Provide the (X, Y) coordinate of the cell's center where the given text is located.  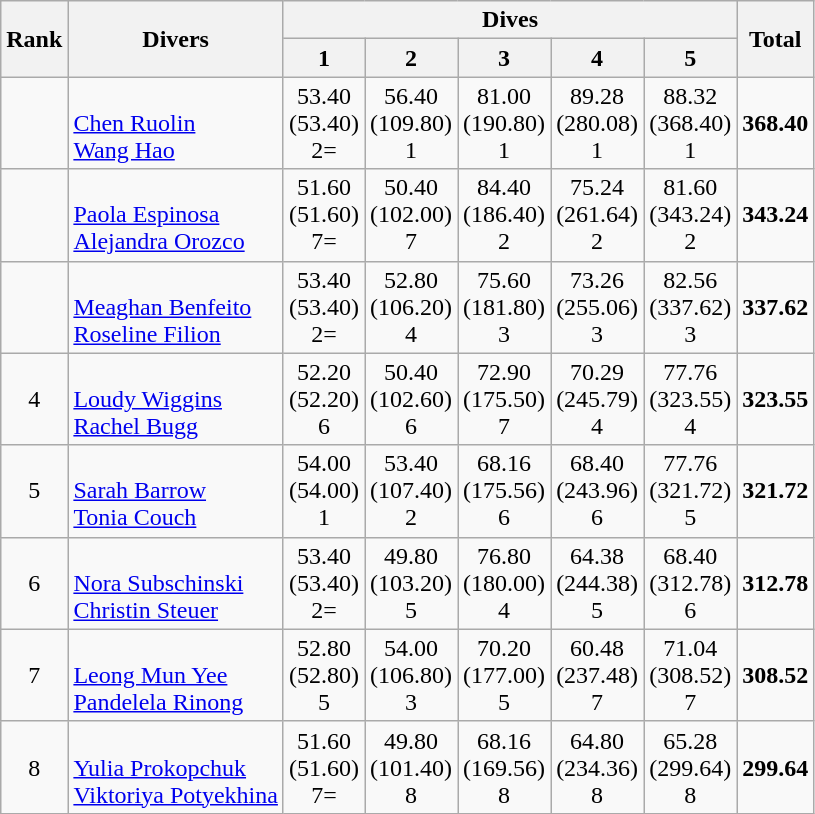
75.60(181.80)3 (504, 307)
77.76(323.55)4 (690, 399)
89.28(280.08)1 (598, 123)
Sarah BarrowTonia Couch (176, 491)
82.56(337.62)3 (690, 307)
49.80(103.20)5 (410, 583)
Dives (510, 20)
52.80(52.80)5 (324, 675)
52.80(106.20)4 (410, 307)
Nora SubschinskiChristin Steuer (176, 583)
8 (34, 767)
53.40(107.40)2 (410, 491)
50.40(102.60)6 (410, 399)
308.52 (776, 675)
71.04(308.52)7 (690, 675)
Yulia ProkopchukViktoriya Potyekhina (176, 767)
70.20(177.00)5 (504, 675)
337.62 (776, 307)
68.40(312.78)6 (690, 583)
Loudy WigginsRachel Bugg (176, 399)
52.20(52.20)6 (324, 399)
Divers (176, 39)
343.24 (776, 215)
81.00(190.80)1 (504, 123)
76.80(180.00)4 (504, 583)
368.40 (776, 123)
68.16(169.56)8 (504, 767)
1 (324, 58)
77.76(321.72)5 (690, 491)
Leong Mun YeePandelela Rinong (176, 675)
Paola EspinosaAlejandra Orozco (176, 215)
54.00(106.80)3 (410, 675)
Rank (34, 39)
321.72 (776, 491)
64.80(234.36)8 (598, 767)
50.40(102.00)7 (410, 215)
3 (504, 58)
72.90(175.50)7 (504, 399)
84.40(186.40)2 (504, 215)
6 (34, 583)
7 (34, 675)
49.80(101.40)8 (410, 767)
299.64 (776, 767)
68.40(243.96)6 (598, 491)
Chen RuolinWang Hao (176, 123)
64.38(244.38)5 (598, 583)
312.78 (776, 583)
60.48(237.48)7 (598, 675)
323.55 (776, 399)
65.28(299.64)8 (690, 767)
68.16(175.56)6 (504, 491)
70.29(245.79)4 (598, 399)
Total (776, 39)
88.32(368.40)1 (690, 123)
56.40(109.80)1 (410, 123)
81.60(343.24)2 (690, 215)
54.00(54.00)1 (324, 491)
Meaghan BenfeitoRoseline Filion (176, 307)
73.26(255.06)3 (598, 307)
2 (410, 58)
75.24(261.64)2 (598, 215)
